Find where the given text appears and provide that cell's center as [x, y] coordinate. 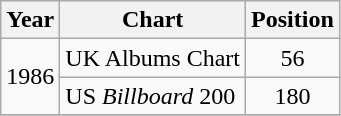
US Billboard 200 [153, 96]
Position [293, 20]
1986 [30, 77]
UK Albums Chart [153, 58]
Chart [153, 20]
Year [30, 20]
180 [293, 96]
56 [293, 58]
